Detect which cell encompasses the target text, then output its [x, y] center coordinate. 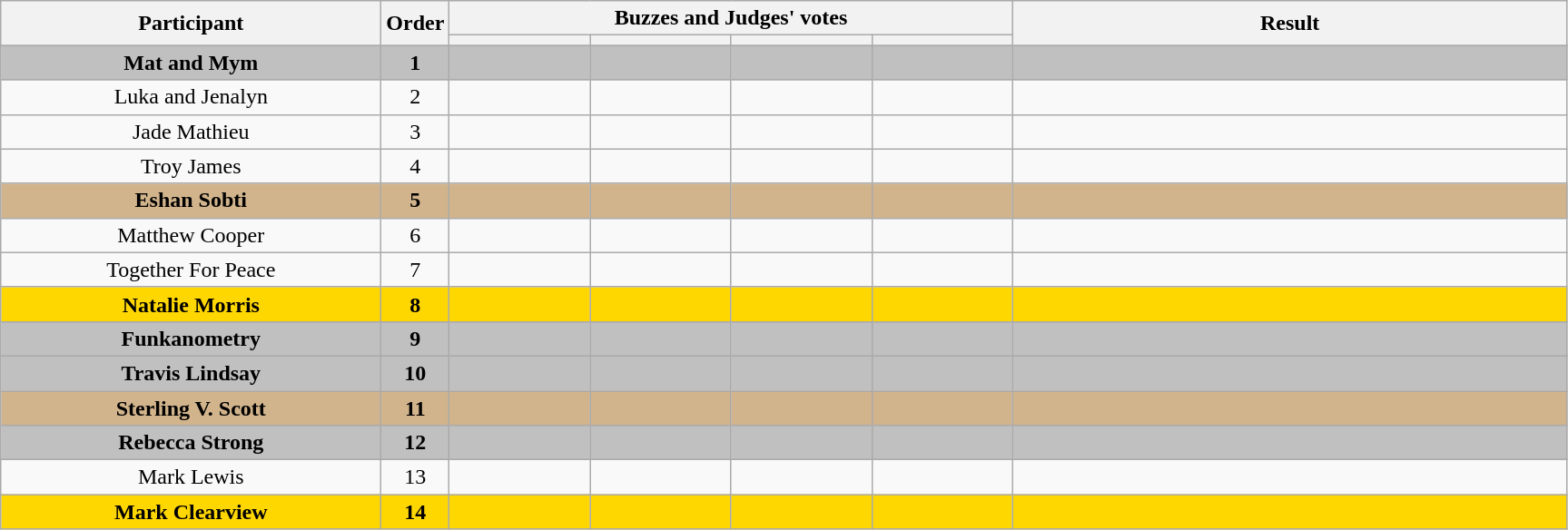
7 [416, 270]
Mark Clearview [191, 512]
Jade Mathieu [191, 132]
4 [416, 166]
13 [416, 477]
Natalie Morris [191, 304]
Troy James [191, 166]
Rebecca Strong [191, 443]
Sterling V. Scott [191, 407]
14 [416, 512]
Mark Lewis [191, 477]
Participant [191, 24]
3 [416, 132]
9 [416, 339]
6 [416, 235]
Luka and Jenalyn [191, 97]
10 [416, 373]
1 [416, 63]
11 [416, 407]
Travis Lindsay [191, 373]
Result [1289, 24]
Buzzes and Judges' votes [731, 18]
Eshan Sobti [191, 201]
Together For Peace [191, 270]
Order [416, 24]
5 [416, 201]
Matthew Cooper [191, 235]
Mat and Mym [191, 63]
Funkanometry [191, 339]
8 [416, 304]
12 [416, 443]
2 [416, 97]
